From the cell containing the given text, extract its center point as [X, Y] coordinate. 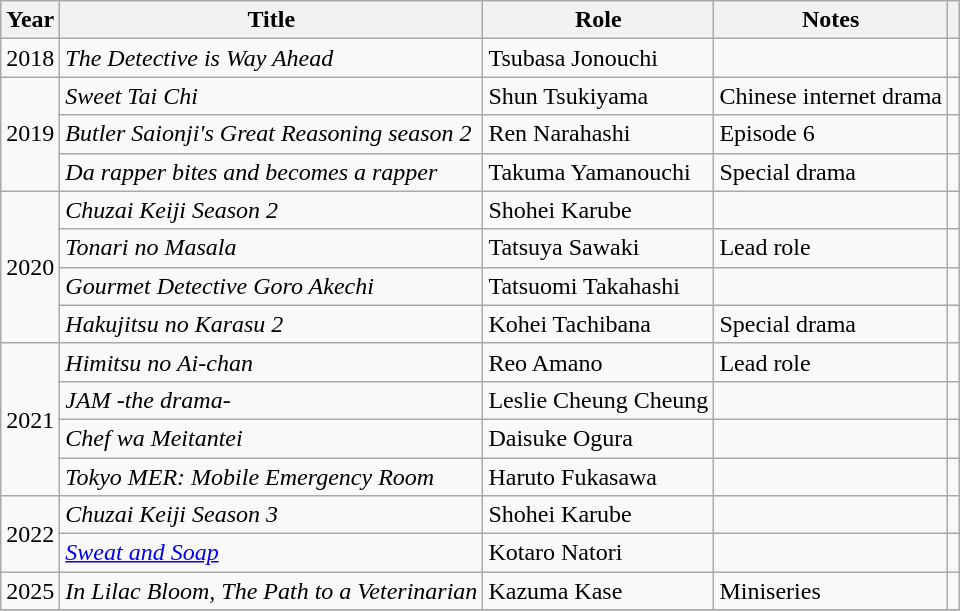
Chef wa Meitantei [272, 438]
Tokyo MER: Mobile Emergency Room [272, 477]
Da rapper bites and becomes a rapper [272, 172]
2025 [30, 591]
Tatsuya Sawaki [598, 248]
The Detective is Way Ahead [272, 58]
Butler Saionji's Great Reasoning season 2 [272, 134]
Chuzai Keiji Season 2 [272, 210]
Chuzai Keiji Season 3 [272, 515]
Kotaro Natori [598, 553]
Kohei Tachibana [598, 324]
Sweet Tai Chi [272, 96]
Himitsu no Ai-chan [272, 362]
2019 [30, 134]
Leslie Cheung Cheung [598, 400]
Role [598, 20]
Chinese internet drama [831, 96]
Ren Narahashi [598, 134]
Miniseries [831, 591]
Daisuke Ogura [598, 438]
Tonari no Masala [272, 248]
2018 [30, 58]
In Lilac Bloom, The Path to a Veterinarian [272, 591]
JAM -the drama- [272, 400]
Kazuma Kase [598, 591]
Gourmet Detective Goro Akechi [272, 286]
2020 [30, 267]
2022 [30, 534]
Year [30, 20]
Sweat and Soap [272, 553]
Hakujitsu no Karasu 2 [272, 324]
Episode 6 [831, 134]
Haruto Fukasawa [598, 477]
Notes [831, 20]
Tsubasa Jonouchi [598, 58]
Title [272, 20]
Takuma Yamanouchi [598, 172]
2021 [30, 419]
Reo Amano [598, 362]
Shun Tsukiyama [598, 96]
Tatsuomi Takahashi [598, 286]
